Locate the cell with the specified text and output its [x, y] center coordinate. 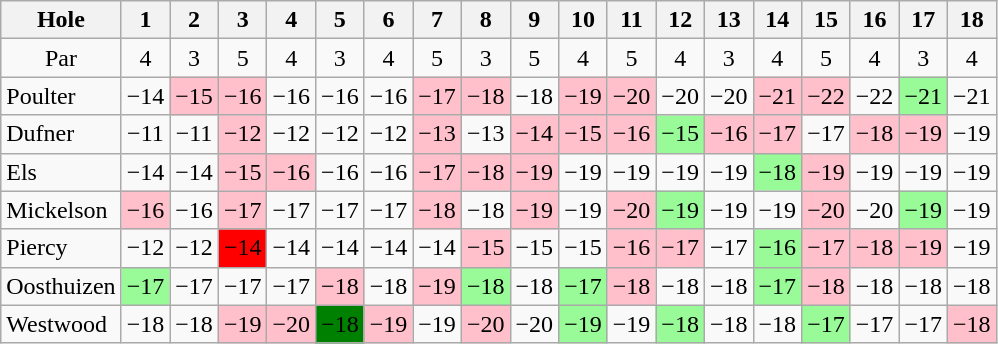
Poulter [61, 96]
9 [534, 20]
Hole [61, 20]
18 [972, 20]
10 [584, 20]
15 [826, 20]
11 [632, 20]
6 [388, 20]
16 [874, 20]
Dufner [61, 134]
Els [61, 172]
8 [486, 20]
Par [61, 58]
Westwood [61, 324]
14 [778, 20]
Oosthuizen [61, 286]
2 [194, 20]
13 [728, 20]
1 [146, 20]
7 [438, 20]
12 [680, 20]
17 [924, 20]
Mickelson [61, 210]
Piercy [61, 248]
